Identify which cell holds the provided text, then report its [X, Y] central coordinate. 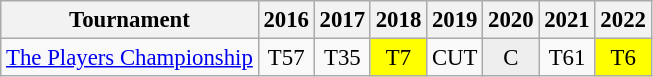
CUT [455, 58]
2019 [455, 20]
2021 [567, 20]
2017 [342, 20]
T57 [286, 58]
Tournament [130, 20]
2016 [286, 20]
The Players Championship [130, 58]
T6 [623, 58]
2020 [511, 20]
T61 [567, 58]
T35 [342, 58]
2022 [623, 20]
T7 [398, 58]
2018 [398, 20]
C [511, 58]
